Extract the [X, Y] coordinate from the center of the cell holding the provided text.  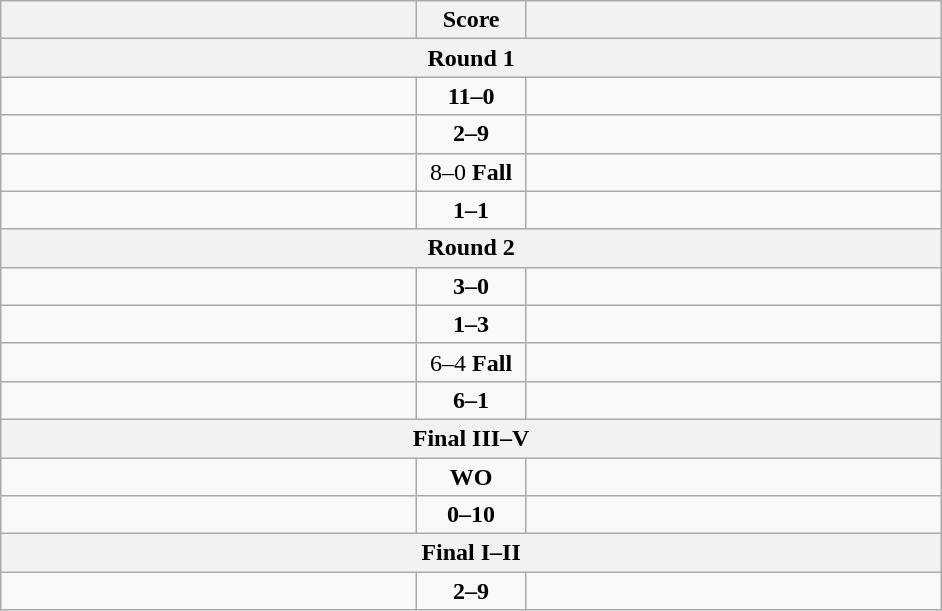
8–0 Fall [472, 172]
Final III–V [472, 438]
0–10 [472, 515]
Final I–II [472, 553]
Round 2 [472, 248]
Round 1 [472, 58]
1–3 [472, 324]
3–0 [472, 286]
1–1 [472, 210]
Score [472, 20]
6–1 [472, 400]
WO [472, 477]
6–4 Fall [472, 362]
11–0 [472, 96]
